Return the [x, y] coordinate for the center point of the cell that contains the specified text.  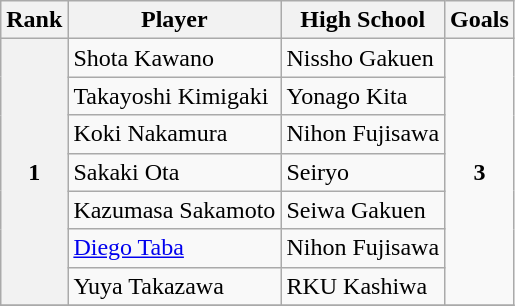
Sakaki Ota [174, 172]
1 [34, 172]
Takayoshi Kimigaki [174, 96]
3 [480, 172]
Seiryo [363, 172]
Koki Nakamura [174, 134]
Seiwa Gakuen [363, 210]
Shota Kawano [174, 58]
Rank [34, 20]
RKU Kashiwa [363, 286]
High School [363, 20]
Yuya Takazawa [174, 286]
Goals [480, 20]
Diego Taba [174, 248]
Player [174, 20]
Nissho Gakuen [363, 58]
Yonago Kita [363, 96]
Kazumasa Sakamoto [174, 210]
